Output the [x, y] coordinate of the center of the cell containing the given text.  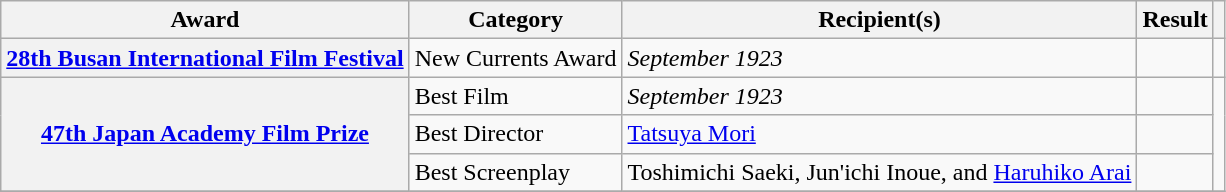
28th Busan International Film Festival [205, 58]
Best Screenplay [516, 172]
47th Japan Academy Film Prize [205, 134]
Category [516, 20]
Recipient(s) [880, 20]
Best Film [516, 96]
Toshimichi Saeki, Jun'ichi Inoue, and Haruhiko Arai [880, 172]
Best Director [516, 134]
New Currents Award [516, 58]
Tatsuya Mori [880, 134]
Award [205, 20]
Result [1175, 20]
